Identify which cell holds the provided text, then report its [X, Y] central coordinate. 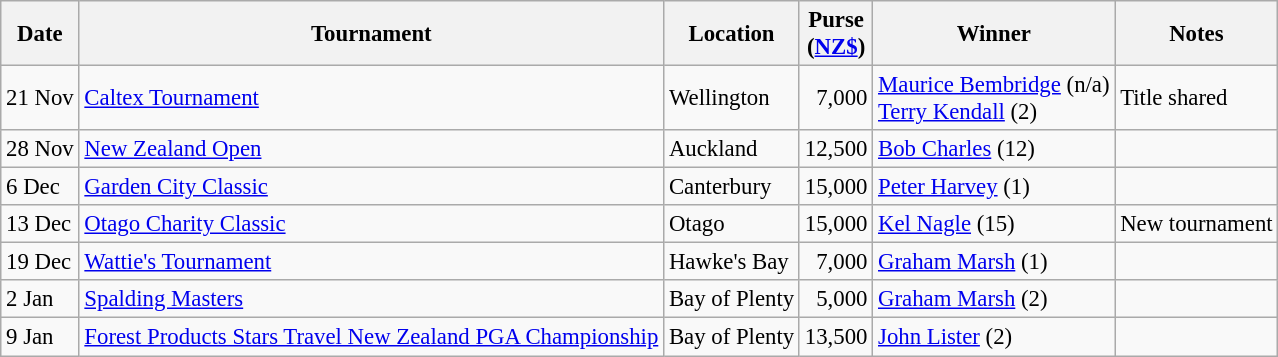
21 Nov [40, 98]
Graham Marsh (1) [994, 262]
New tournament [1196, 224]
New Zealand Open [372, 149]
Otago [732, 224]
Purse(NZ$) [836, 34]
6 Dec [40, 187]
Wellington [732, 98]
Auckland [732, 149]
Bob Charles (12) [994, 149]
Graham Marsh (2) [994, 299]
28 Nov [40, 149]
Canterbury [732, 187]
Date [40, 34]
Kel Nagle (15) [994, 224]
Notes [1196, 34]
Wattie's Tournament [372, 262]
Winner [994, 34]
Hawke's Bay [732, 262]
13,500 [836, 337]
Maurice Bembridge (n/a) Terry Kendall (2) [994, 98]
19 Dec [40, 262]
Location [732, 34]
Spalding Masters [372, 299]
Otago Charity Classic [372, 224]
Caltex Tournament [372, 98]
Garden City Classic [372, 187]
Title shared [1196, 98]
13 Dec [40, 224]
Tournament [372, 34]
5,000 [836, 299]
John Lister (2) [994, 337]
Forest Products Stars Travel New Zealand PGA Championship [372, 337]
9 Jan [40, 337]
2 Jan [40, 299]
Peter Harvey (1) [994, 187]
12,500 [836, 149]
